Output the (X, Y) coordinate of the center of the cell containing the given text.  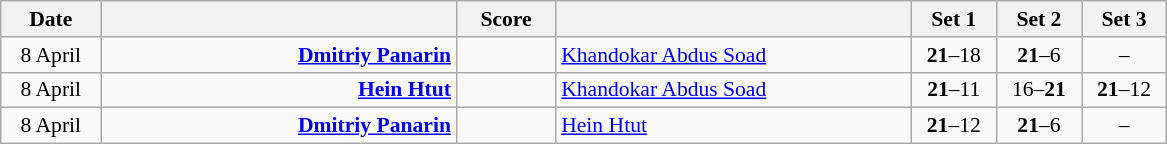
21–18 (954, 55)
Score (506, 19)
21–11 (954, 90)
Set 2 (1038, 19)
16–21 (1038, 90)
Set 1 (954, 19)
Set 3 (1124, 19)
Date (51, 19)
